Locate the cell with the specified text and output its (X, Y) center coordinate. 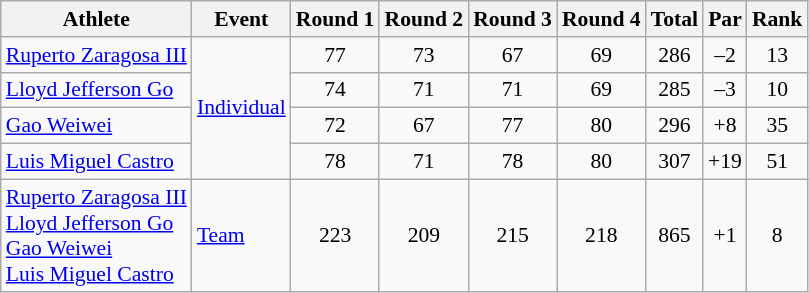
Ruperto Zaragosa IIILloyd Jefferson GoGao WeiweiLuis Miguel Castro (96, 235)
Athlete (96, 19)
Round 2 (424, 19)
8 (778, 235)
Team (242, 235)
215 (512, 235)
13 (778, 55)
Round 1 (336, 19)
209 (424, 235)
10 (778, 90)
Par (725, 19)
Individual (242, 108)
Ruperto Zaragosa III (96, 55)
Rank (778, 19)
73 (424, 55)
223 (336, 235)
–3 (725, 90)
285 (674, 90)
307 (674, 162)
Total (674, 19)
865 (674, 235)
+1 (725, 235)
72 (336, 126)
Luis Miguel Castro (96, 162)
218 (602, 235)
+19 (725, 162)
–2 (725, 55)
+8 (725, 126)
Lloyd Jefferson Go (96, 90)
Round 3 (512, 19)
35 (778, 126)
286 (674, 55)
Gao Weiwei (96, 126)
296 (674, 126)
Event (242, 19)
74 (336, 90)
51 (778, 162)
Round 4 (602, 19)
